Capture the cell that displays the provided text and extract its (X, Y) central coordinate. 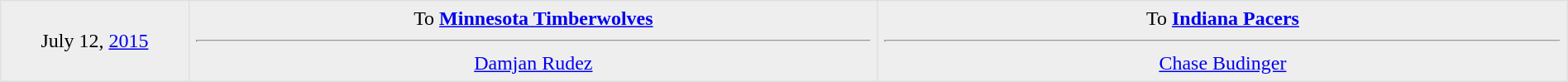
To Indiana PacersChase Budinger (1223, 41)
To Minnesota TimberwolvesDamjan Rudez (533, 41)
July 12, 2015 (94, 41)
